Identify which cell holds the provided text, then report its [X, Y] central coordinate. 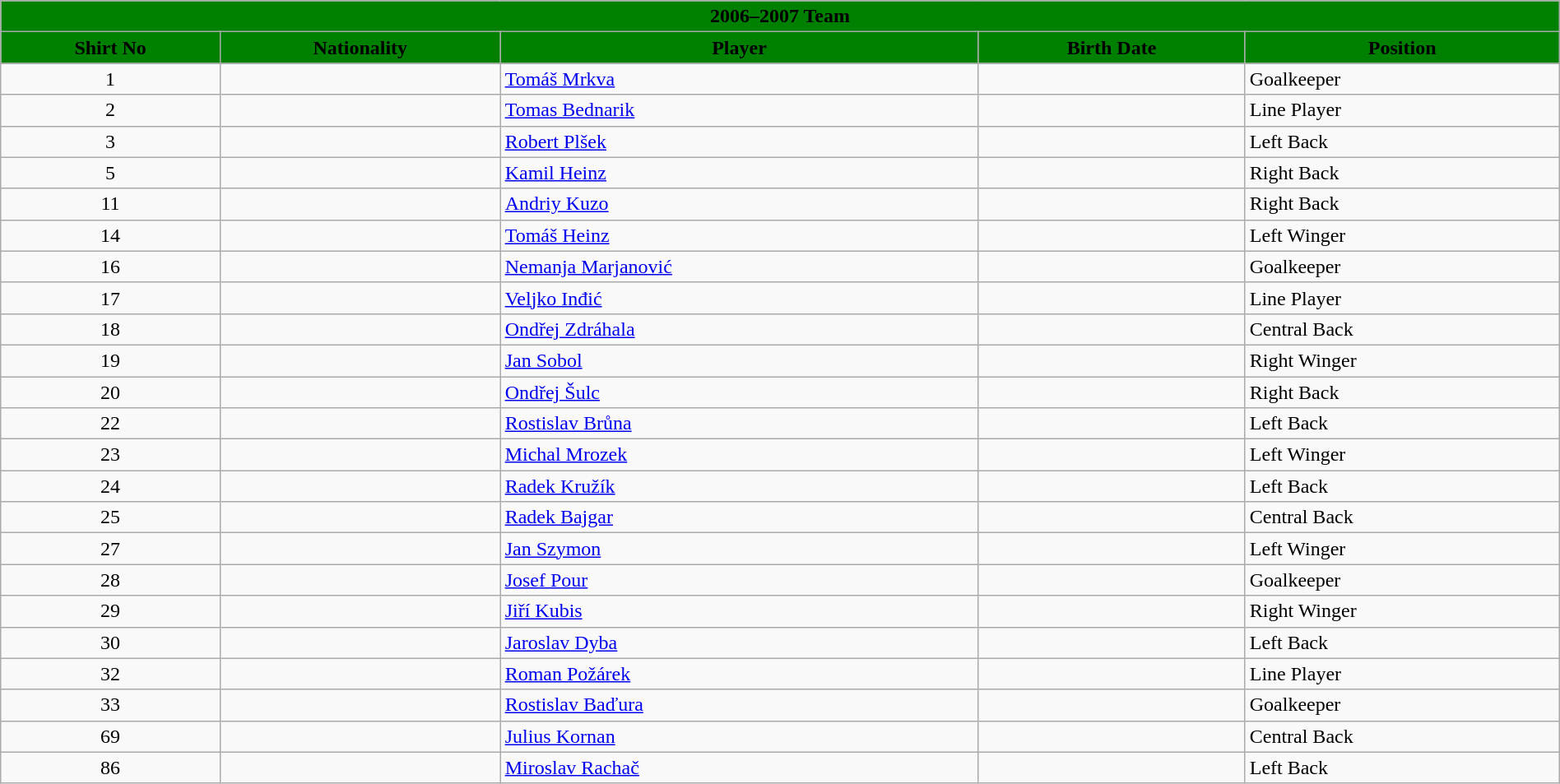
Veljko Inđić [739, 298]
Radek Kružík [739, 486]
24 [110, 486]
Birth Date [1112, 48]
Player [739, 48]
Tomáš Mrkva [739, 79]
3 [110, 141]
Tomas Bednarik [739, 110]
Rostislav Brůna [739, 424]
Julius Kornan [739, 736]
27 [110, 549]
Jiří Kubis [739, 611]
18 [110, 329]
Rostislav Baďura [739, 705]
28 [110, 580]
33 [110, 705]
29 [110, 611]
16 [110, 267]
Jan Szymon [739, 549]
Kamil Heinz [739, 173]
2006–2007 Team [780, 16]
Robert Plšek [739, 141]
Andriy Kuzo [739, 204]
20 [110, 392]
Nemanja Marjanović [739, 267]
Roman Požárek [739, 674]
Michal Mrozek [739, 455]
Radek Bajgar [739, 517]
19 [110, 360]
30 [110, 643]
Nationality [360, 48]
Ondřej Šulc [739, 392]
86 [110, 768]
Miroslav Rachač [739, 768]
14 [110, 235]
1 [110, 79]
Shirt No [110, 48]
22 [110, 424]
Position [1402, 48]
23 [110, 455]
Tomáš Heinz [739, 235]
Jan Sobol [739, 360]
69 [110, 736]
11 [110, 204]
32 [110, 674]
Josef Pour [739, 580]
2 [110, 110]
25 [110, 517]
5 [110, 173]
Ondřej Zdráhala [739, 329]
17 [110, 298]
Jaroslav Dyba [739, 643]
